Provide the [X, Y] coordinate of the cell's center where the given text is located.  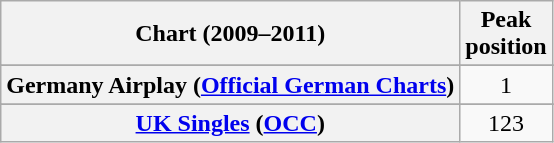
1 [506, 85]
123 [506, 123]
Germany Airplay (Official German Charts) [230, 85]
Peakposition [506, 34]
Chart (2009–2011) [230, 34]
UK Singles (OCC) [230, 123]
